Provide the [x, y] coordinate of the cell's center where the given text is located.  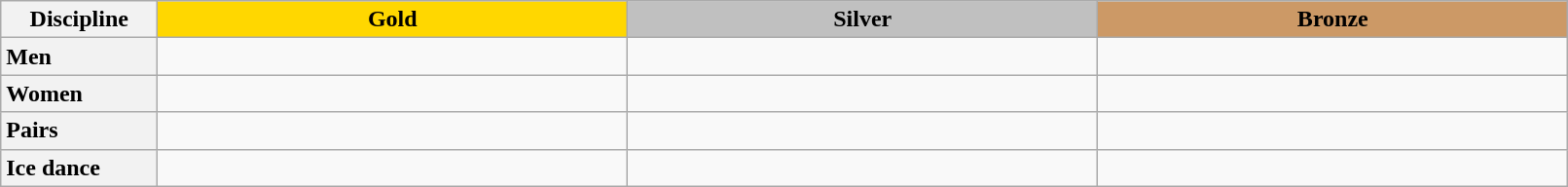
Women [80, 93]
Discipline [80, 19]
Bronze [1333, 19]
Pairs [80, 131]
Silver [862, 19]
Gold [393, 19]
Ice dance [80, 168]
Men [80, 56]
